Locate the cell with the specified text and output its [x, y] center coordinate. 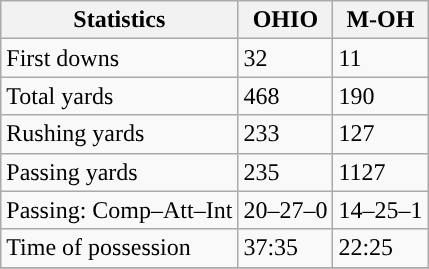
M-OH [380, 20]
32 [286, 58]
11 [380, 58]
Passing: Comp–Att–Int [120, 210]
37:35 [286, 248]
Passing yards [120, 172]
Rushing yards [120, 134]
233 [286, 134]
OHIO [286, 20]
1127 [380, 172]
127 [380, 134]
235 [286, 172]
Time of possession [120, 248]
Statistics [120, 20]
First downs [120, 58]
Total yards [120, 96]
468 [286, 96]
20–27–0 [286, 210]
22:25 [380, 248]
190 [380, 96]
14–25–1 [380, 210]
